Search for the cell housing the specified text and yield its [x, y] center coordinate. 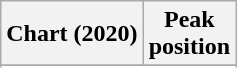
Peak position [189, 34]
Chart (2020) [72, 34]
